Scan for the cell matching the given text and deliver its [x, y] coordinate at center. 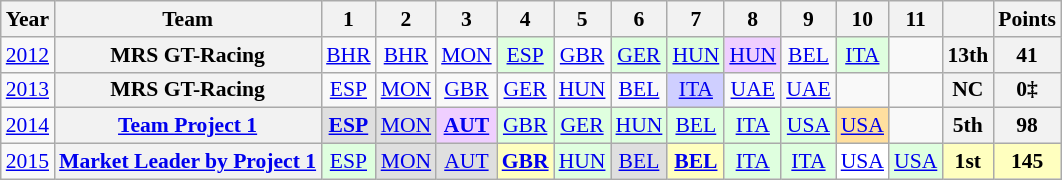
6 [638, 19]
2012 [28, 55]
2014 [28, 126]
5th [968, 126]
98 [1027, 126]
1st [968, 162]
1 [348, 19]
11 [916, 19]
0‡ [1027, 90]
5 [582, 19]
Year [28, 19]
145 [1027, 162]
2013 [28, 90]
Team Project 1 [188, 126]
10 [862, 19]
4 [526, 19]
3 [466, 19]
Team [188, 19]
Market Leader by Project 1 [188, 162]
2015 [28, 162]
2 [406, 19]
8 [752, 19]
7 [696, 19]
41 [1027, 55]
13th [968, 55]
Points [1027, 19]
9 [808, 19]
NC [968, 90]
